For the text-containing cell, return its midpoint in (X, Y) coordinate format. 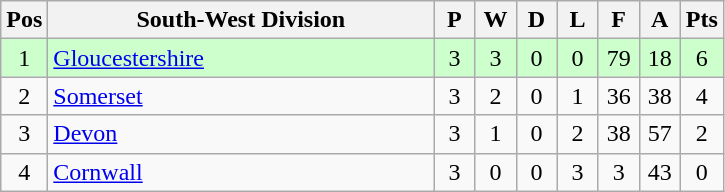
Pts (702, 20)
36 (618, 96)
6 (702, 58)
Devon (241, 134)
South-West Division (241, 20)
Somerset (241, 96)
57 (660, 134)
43 (660, 172)
18 (660, 58)
A (660, 20)
L (578, 20)
Pos (24, 20)
Cornwall (241, 172)
79 (618, 58)
W (496, 20)
Gloucestershire (241, 58)
F (618, 20)
P (454, 20)
D (536, 20)
